Capture the cell that displays the provided text and extract its (x, y) central coordinate. 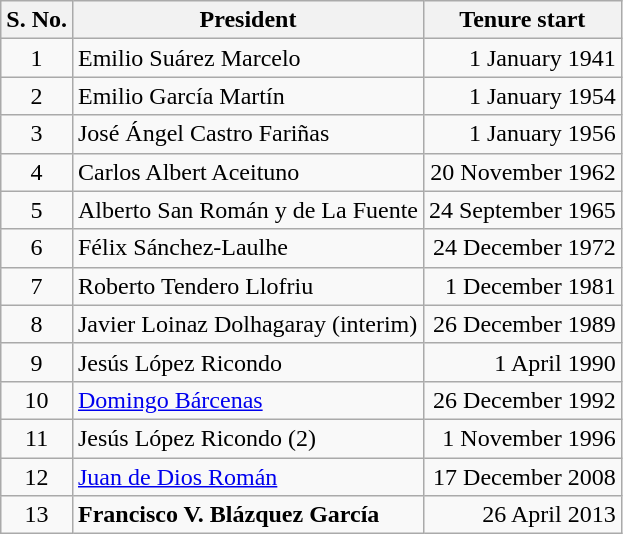
1 November 1996 (522, 438)
4 (37, 172)
26 April 2013 (522, 515)
3 (37, 134)
24 December 1972 (522, 248)
Juan de Dios Román (248, 477)
8 (37, 324)
Tenure start (522, 20)
6 (37, 248)
Emilio García Martín (248, 96)
1 (37, 58)
24 September 1965 (522, 210)
5 (37, 210)
S. No. (37, 20)
20 November 1962 (522, 172)
1 January 1941 (522, 58)
17 December 2008 (522, 477)
Félix Sánchez-Laulhe (248, 248)
1 January 1956 (522, 134)
José Ángel Castro Fariñas (248, 134)
Francisco V. Blázquez García (248, 515)
Javier Loinaz Dolhagaray (interim) (248, 324)
Jesús López Ricondo (248, 362)
1 April 1990 (522, 362)
12 (37, 477)
President (248, 20)
13 (37, 515)
Carlos Albert Aceituno (248, 172)
2 (37, 96)
7 (37, 286)
Emilio Suárez Marcelo (248, 58)
9 (37, 362)
1 January 1954 (522, 96)
10 (37, 400)
1 December 1981 (522, 286)
11 (37, 438)
Alberto San Román y de La Fuente (248, 210)
Roberto Tendero Llofriu (248, 286)
26 December 1992 (522, 400)
Jesús López Ricondo (2) (248, 438)
26 December 1989 (522, 324)
Domingo Bárcenas (248, 400)
